From the cell containing the given text, extract its center point as [x, y] coordinate. 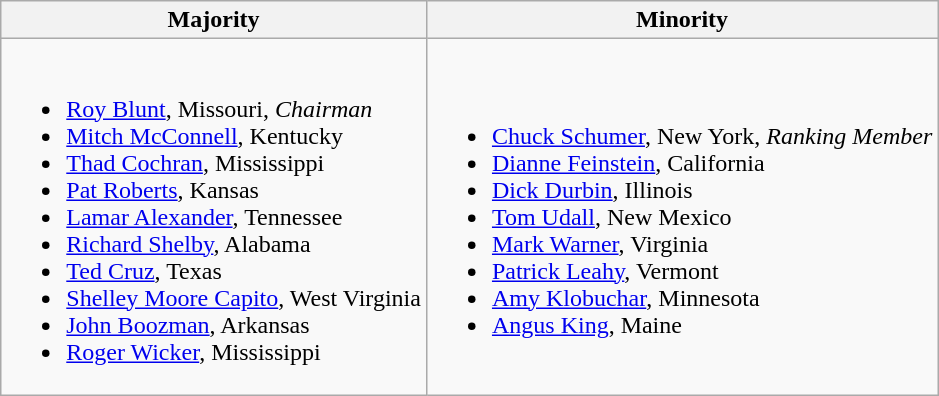
Minority [682, 20]
Majority [214, 20]
